Find where the given text appears and provide that cell's center as [x, y] coordinate. 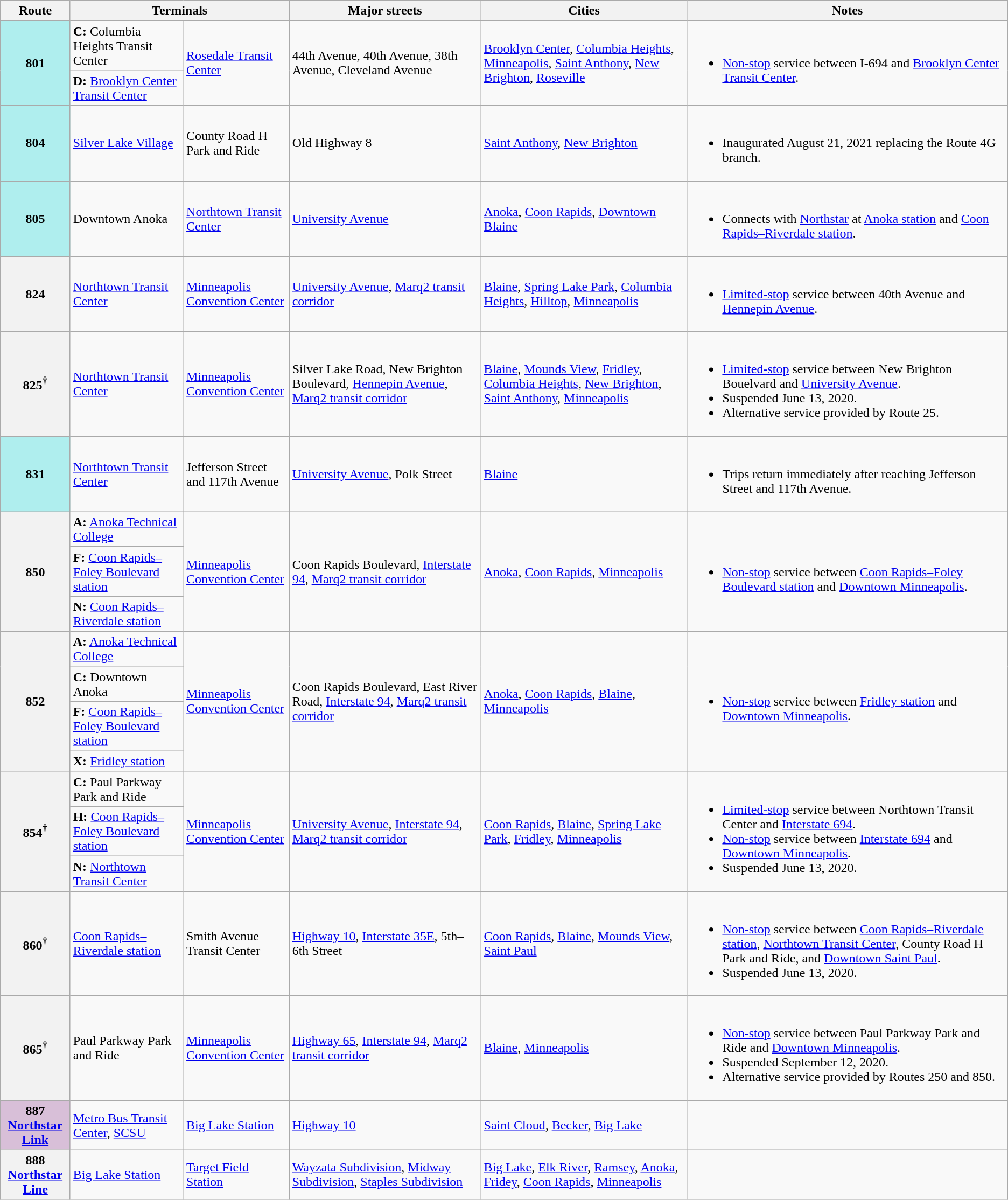
854† [36, 832]
Blaine [584, 474]
Limited-stop service between New Brighton Bouelvard and University Avenue.Suspended June 13, 2020.Alternative service provided by Route 25. [848, 384]
Non-stop service between Coon Rapids–Foley Boulevard station and Downtown Minneapolis. [848, 571]
Saint Cloud, Becker, Big Lake [584, 1125]
Silver Lake Village [127, 143]
N: Coon Rapids–Riverdale station [127, 614]
N: Northtown Transit Center [127, 874]
825† [36, 384]
Anoka, Coon Rapids, Downtown Blaine [584, 219]
Anoka, Coon Rapids, Minneapolis [584, 571]
Blaine, Spring Lake Park, Columbia Heights, Hilltop, Minneapolis [584, 294]
44th Avenue, 40th Avenue, 38th Avenue, Cleveland Avenue [385, 64]
850 [36, 571]
Route [36, 11]
887Northstar Link [36, 1125]
824 [36, 294]
Coon Rapids–Riverdale station [127, 944]
831 [36, 474]
Cities [584, 11]
Silver Lake Road, New Brighton Boulevard, Hennepin Avenue, Marq2 transit corridor [385, 384]
Big Lake, Elk River, Ramsey, Anoka, Fridey, Coon Rapids, Minneapolis [584, 1175]
Highway 10 [385, 1125]
Blaine, Mounds View, Fridley, Columbia Heights, New Brighton, Saint Anthony, Minneapolis [584, 384]
Metro Bus Transit Center, SCSU [127, 1125]
Terminals [180, 11]
Coon Rapids, Blaine, Spring Lake Park, Fridley, Minneapolis [584, 832]
Limited-stop service between 40th Avenue and Hennepin Avenue. [848, 294]
University Avenue, Marq2 transit corridor [385, 294]
Notes [848, 11]
Trips return immediately after reaching Jefferson Street and 117th Avenue. [848, 474]
888Northstar Line [36, 1175]
Wayzata Subdivision, Midway Subdivision, Staples Subdivision [385, 1175]
Non-stop service between Fridley station and Downtown Minneapolis. [848, 701]
Jefferson Street and 117th Avenue [237, 474]
C: Columbia Heights Transit Center [127, 46]
X: Fridley station [127, 762]
Connects with Northstar at Anoka station and Coon Rapids–Riverdale station. [848, 219]
Rosedale Transit Center [237, 64]
Blaine, Minneapolis [584, 1048]
Target Field Station [237, 1175]
Highway 10, Interstate 35E, 5th–6th Street [385, 944]
804 [36, 143]
Saint Anthony, New Brighton [584, 143]
Downtown Anoka [127, 219]
Coon Rapids Boulevard, East River Road, Interstate 94, Marq2 transit corridor [385, 701]
University Avenue, Polk Street [385, 474]
County Road H Park and Ride [237, 143]
801 [36, 64]
Anoka, Coon Rapids, Blaine, Minneapolis [584, 701]
Paul Parkway Park and Ride [127, 1048]
Highway 65, Interstate 94, Marq2 transit corridor [385, 1048]
Coon Rapids Boulevard, Interstate 94, Marq2 transit corridor [385, 571]
Inaugurated August 21, 2021 replacing the Route 4G branch. [848, 143]
Smith Avenue Transit Center [237, 944]
Non-stop service between I-694 and Brooklyn Center Transit Center. [848, 64]
Coon Rapids, Blaine, Mounds View, Saint Paul [584, 944]
865† [36, 1048]
University Avenue [385, 219]
852 [36, 701]
H: Coon Rapids–Foley Boulevard station [127, 832]
C: Downtown Anoka [127, 684]
Old Highway 8 [385, 143]
Brooklyn Center, Columbia Heights, Minneapolis, Saint Anthony, New Brighton, Roseville [584, 64]
D: Brooklyn Center Transit Center [127, 88]
805 [36, 219]
860† [36, 944]
Major streets [385, 11]
University Avenue, Interstate 94, Marq2 transit corridor [385, 832]
C: Paul Parkway Park and Ride [127, 790]
